Return (x, y) of the center of cell containing provided text 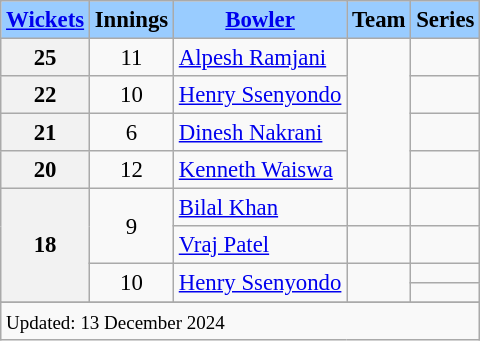
Kenneth Waiswa (260, 170)
11 (131, 58)
Alpesh Ramjani (260, 58)
21 (46, 133)
Updated: 13 December 2024 (240, 321)
Dinesh Nakrani (260, 133)
6 (131, 133)
Wickets (46, 20)
20 (46, 170)
Team (379, 20)
25 (46, 58)
Bilal Khan (260, 208)
Innings (131, 20)
12 (131, 170)
18 (46, 246)
Series (446, 20)
Vraj Patel (260, 245)
Bowler (260, 20)
22 (46, 95)
9 (131, 226)
